Scan for the cell matching the given text and deliver its (x, y) coordinate at center. 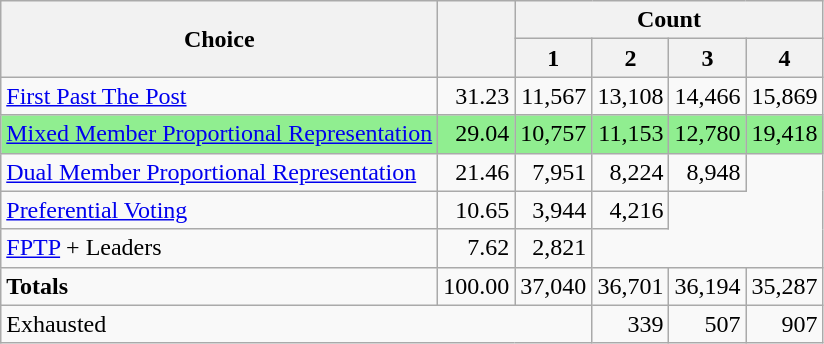
1 (554, 58)
19,418 (784, 134)
11,153 (630, 134)
507 (708, 324)
14,466 (708, 96)
7.62 (476, 248)
3,944 (554, 210)
15,869 (784, 96)
35,287 (784, 286)
31.23 (476, 96)
8,224 (630, 172)
2 (630, 58)
Choice (220, 39)
10,757 (554, 134)
4,216 (630, 210)
3 (708, 58)
Preferential Voting (220, 210)
7,951 (554, 172)
36,701 (630, 286)
Dual Member Proportional Representation (220, 172)
907 (784, 324)
Exhausted (296, 324)
29.04 (476, 134)
Mixed Member Proportional Representation (220, 134)
339 (630, 324)
13,108 (630, 96)
36,194 (708, 286)
11,567 (554, 96)
8,948 (708, 172)
100.00 (476, 286)
First Past The Post (220, 96)
10.65 (476, 210)
Totals (220, 286)
37,040 (554, 286)
Count (669, 20)
2,821 (554, 248)
12,780 (708, 134)
FPTP + Leaders (220, 248)
4 (784, 58)
21.46 (476, 172)
